Determine the [x, y] coordinate at the center of the cell enclosing the given text.  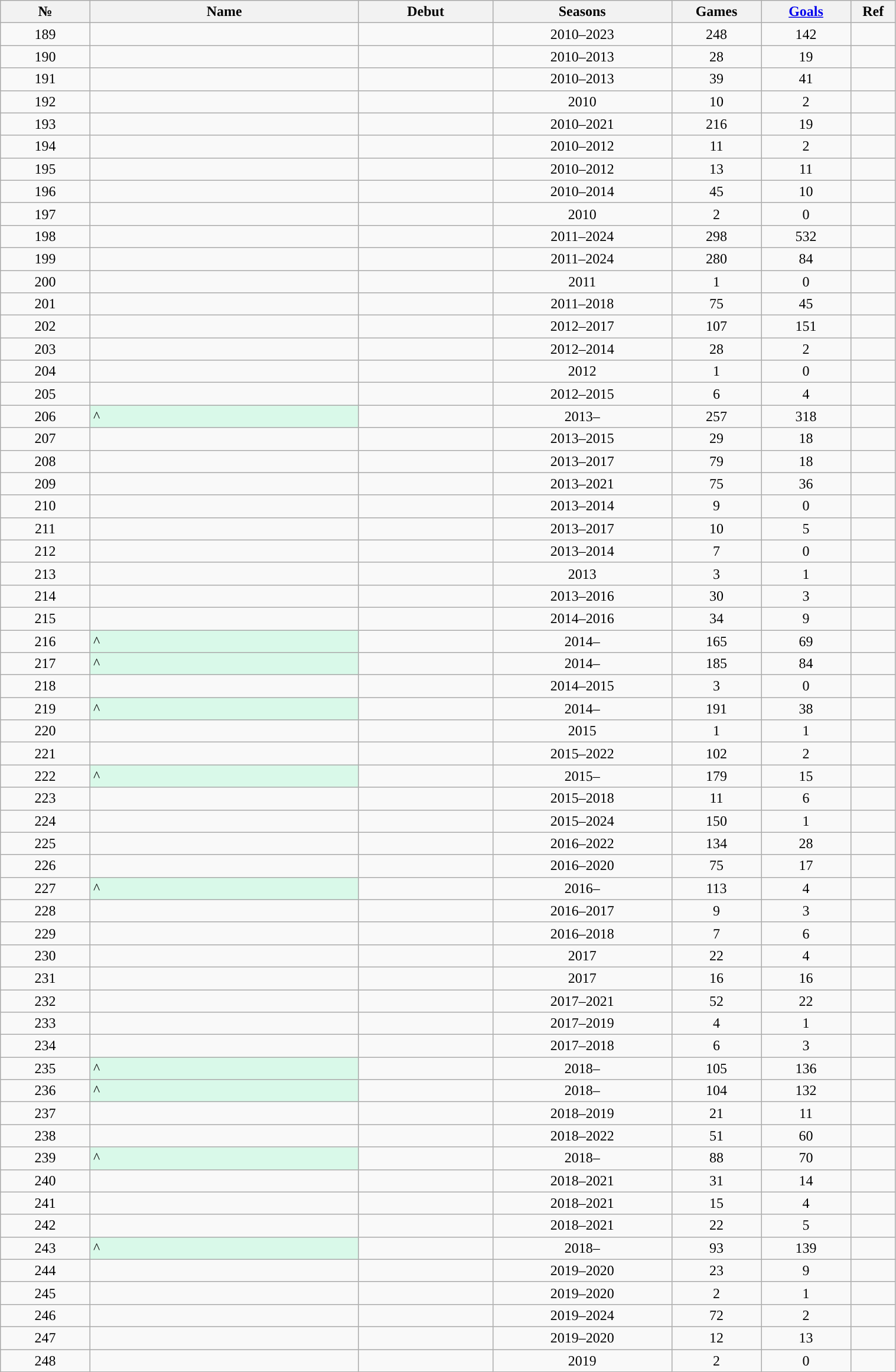
2012–2015 [582, 394]
150 [716, 821]
204 [45, 371]
41 [806, 79]
217 [45, 664]
214 [45, 596]
228 [45, 911]
222 [45, 776]
247 [45, 1338]
223 [45, 799]
2015–2022 [582, 754]
Goals [806, 12]
221 [45, 754]
240 [45, 1181]
34 [716, 618]
212 [45, 551]
2010–2021 [582, 124]
2019–2024 [582, 1315]
2013–2021 [582, 484]
2019 [582, 1360]
211 [45, 529]
179 [716, 776]
136 [806, 1068]
72 [716, 1315]
2018–2022 [582, 1136]
220 [45, 731]
Debut [425, 12]
21 [716, 1113]
88 [716, 1158]
79 [716, 461]
239 [45, 1158]
№ [45, 12]
Ref [873, 12]
201 [45, 304]
213 [45, 573]
257 [716, 416]
237 [45, 1113]
2016–2018 [582, 933]
2017–2021 [582, 1001]
205 [45, 394]
2013– [582, 416]
219 [45, 709]
165 [716, 641]
196 [45, 191]
132 [806, 1091]
232 [45, 1001]
207 [45, 439]
51 [716, 1136]
105 [716, 1068]
190 [45, 57]
2016–2022 [582, 843]
70 [806, 1158]
298 [716, 236]
12 [716, 1338]
203 [45, 349]
104 [716, 1091]
17 [806, 866]
134 [716, 843]
193 [45, 124]
2012 [582, 371]
69 [806, 641]
2015 [582, 731]
2013–2016 [582, 596]
Seasons [582, 12]
218 [45, 686]
215 [45, 618]
2016–2020 [582, 866]
245 [45, 1293]
39 [716, 79]
30 [716, 596]
230 [45, 956]
2010–2014 [582, 191]
280 [716, 259]
233 [45, 1024]
189 [45, 34]
2012–2014 [582, 349]
235 [45, 1068]
102 [716, 754]
36 [806, 484]
225 [45, 843]
242 [45, 1226]
224 [45, 821]
226 [45, 866]
236 [45, 1091]
2013–2015 [582, 439]
14 [806, 1181]
2014–2015 [582, 686]
243 [45, 1248]
93 [716, 1248]
206 [45, 416]
202 [45, 327]
185 [716, 664]
Name [224, 12]
2015–2024 [582, 821]
199 [45, 259]
2016–2017 [582, 911]
2015–2018 [582, 799]
200 [45, 282]
Games [716, 12]
113 [716, 888]
2014–2016 [582, 618]
139 [806, 1248]
2011–2018 [582, 304]
197 [45, 214]
2017–2018 [582, 1046]
194 [45, 146]
107 [716, 327]
227 [45, 888]
23 [716, 1270]
208 [45, 461]
241 [45, 1203]
246 [45, 1315]
151 [806, 327]
231 [45, 978]
2015– [582, 776]
2012–2017 [582, 327]
244 [45, 1270]
532 [806, 236]
31 [716, 1181]
142 [806, 34]
2016– [582, 888]
198 [45, 236]
2018–2019 [582, 1113]
318 [806, 416]
2017–2019 [582, 1024]
238 [45, 1136]
38 [806, 709]
209 [45, 484]
52 [716, 1001]
195 [45, 169]
2013 [582, 573]
234 [45, 1046]
210 [45, 506]
2010–2023 [582, 34]
229 [45, 933]
60 [806, 1136]
2011 [582, 282]
192 [45, 102]
29 [716, 439]
